Capture the cell that displays the provided text and extract its [x, y] central coordinate. 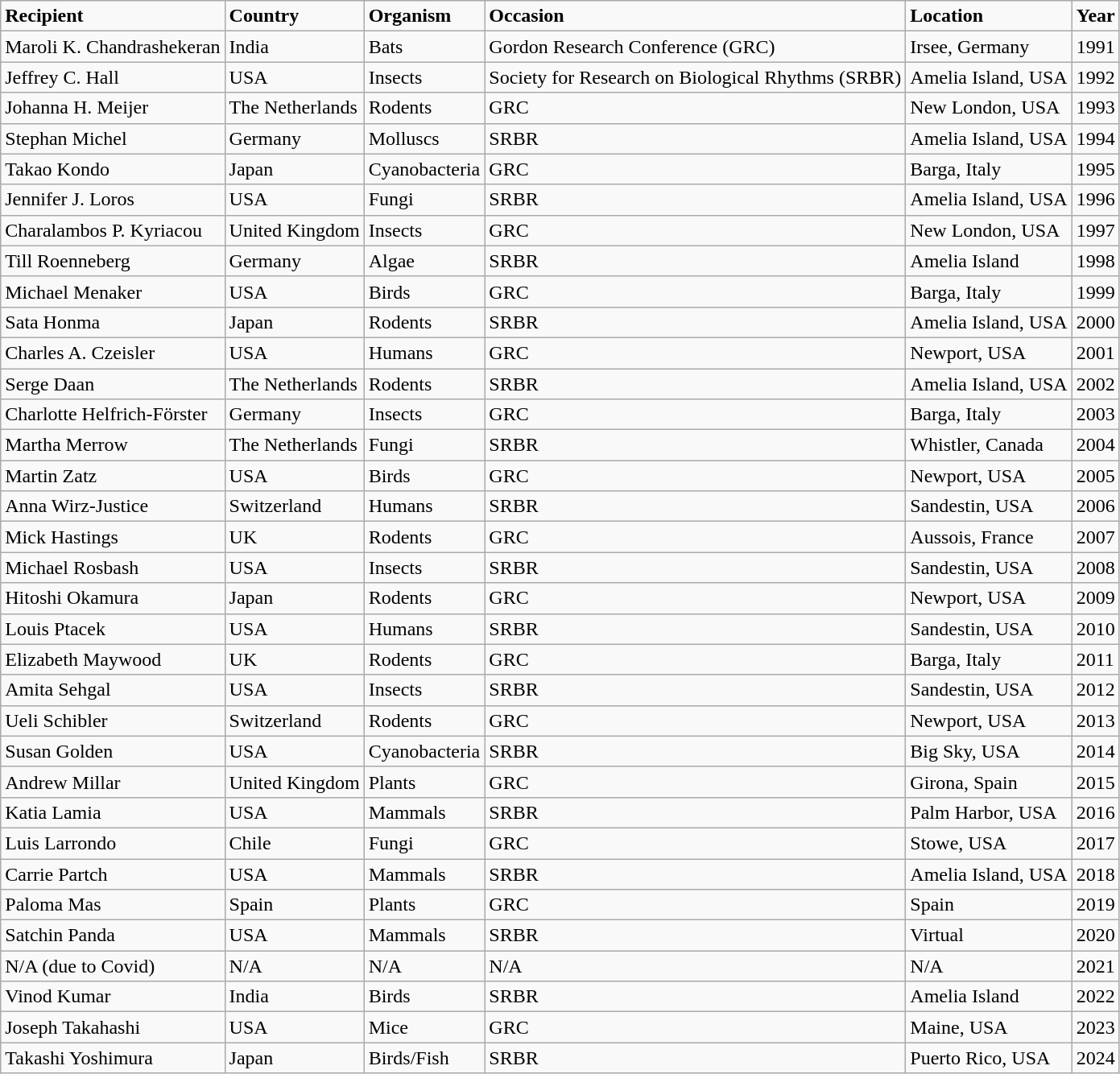
Maine, USA [989, 1027]
1994 [1095, 138]
Vinod Kumar [113, 997]
2012 [1095, 690]
Satchin Panda [113, 936]
Mick Hastings [113, 537]
Katia Lamia [113, 812]
Stephan Michel [113, 138]
2015 [1095, 782]
Whistler, Canada [989, 445]
2009 [1095, 598]
Location [989, 16]
Susan Golden [113, 751]
2006 [1095, 506]
2000 [1095, 322]
2007 [1095, 537]
2020 [1095, 936]
2008 [1095, 568]
Country [295, 16]
1991 [1095, 47]
Mice [424, 1027]
Elizabeth Maywood [113, 659]
Stowe, USA [989, 843]
Palm Harbor, USA [989, 812]
1992 [1095, 77]
Paloma Mas [113, 905]
Martin Zatz [113, 476]
Molluscs [424, 138]
2016 [1095, 812]
Anna Wirz-Justice [113, 506]
2001 [1095, 353]
Amita Sehgal [113, 690]
Birds/Fish [424, 1058]
Takashi Yoshimura [113, 1058]
Luis Larrondo [113, 843]
Michael Menaker [113, 291]
2003 [1095, 415]
Virtual [989, 936]
Organism [424, 16]
2018 [1095, 874]
1997 [1095, 230]
2024 [1095, 1058]
Algae [424, 261]
2004 [1095, 445]
Jeffrey C. Hall [113, 77]
Michael Rosbash [113, 568]
2017 [1095, 843]
Puerto Rico, USA [989, 1058]
Society for Research on Biological Rhythms (SRBR) [696, 77]
2010 [1095, 629]
2021 [1095, 966]
Maroli K. Chandrashekeran [113, 47]
1998 [1095, 261]
Chile [295, 843]
Joseph Takahashi [113, 1027]
2019 [1095, 905]
Carrie Partch [113, 874]
Charlotte Helfrich-Förster [113, 415]
Johanna H. Meijer [113, 108]
Year [1095, 16]
Hitoshi Okamura [113, 598]
1996 [1095, 200]
Ueli Schibler [113, 721]
N/A (due to Covid) [113, 966]
1993 [1095, 108]
Serge Daan [113, 384]
Andrew Millar [113, 782]
Occasion [696, 16]
Gordon Research Conference (GRC) [696, 47]
2002 [1095, 384]
2013 [1095, 721]
Charalambos P. Kyriacou [113, 230]
Recipient [113, 16]
Till Roenneberg [113, 261]
Takao Kondo [113, 169]
Martha Merrow [113, 445]
1999 [1095, 291]
Bats [424, 47]
2011 [1095, 659]
Irsee, Germany [989, 47]
2023 [1095, 1027]
2005 [1095, 476]
2022 [1095, 997]
Louis Ptacek [113, 629]
2014 [1095, 751]
Jennifer J. Loros [113, 200]
Charles A. Czeisler [113, 353]
Sata Honma [113, 322]
1995 [1095, 169]
Girona, Spain [989, 782]
Big Sky, USA [989, 751]
Aussois, France [989, 537]
